Return the (x, y) coordinate for the center point of the cell that contains the specified text.  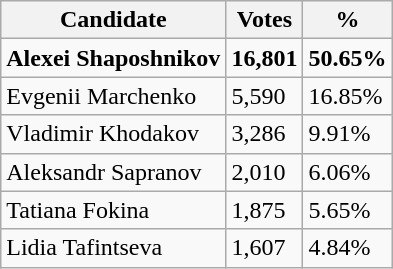
Alexei Shaposhnikov (114, 58)
2,010 (264, 172)
1,875 (264, 210)
9.91% (348, 134)
4.84% (348, 248)
Vladimir Khodakov (114, 134)
Votes (264, 20)
5.65% (348, 210)
Evgenii Marchenko (114, 96)
Candidate (114, 20)
1,607 (264, 248)
Lidia Tafintseva (114, 248)
5,590 (264, 96)
50.65% (348, 58)
Tatiana Fokina (114, 210)
Aleksandr Sapranov (114, 172)
6.06% (348, 172)
16,801 (264, 58)
3,286 (264, 134)
% (348, 20)
16.85% (348, 96)
